Pinpoint the cell where the given text exists, returning its [x, y] midpoint coordinate. 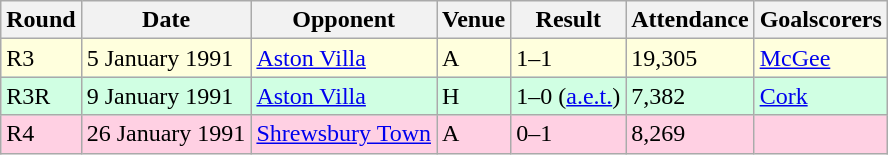
McGee [820, 58]
8,269 [690, 134]
H [473, 96]
Date [166, 20]
R3 [41, 58]
Attendance [690, 20]
Venue [473, 20]
R3R [41, 96]
7,382 [690, 96]
Round [41, 20]
0–1 [568, 134]
R4 [41, 134]
19,305 [690, 58]
Shrewsbury Town [344, 134]
Goalscorers [820, 20]
Opponent [344, 20]
9 January 1991 [166, 96]
1–1 [568, 58]
Result [568, 20]
1–0 (a.e.t.) [568, 96]
5 January 1991 [166, 58]
26 January 1991 [166, 134]
Cork [820, 96]
